Locate the cell with the specified text and output its [x, y] center coordinate. 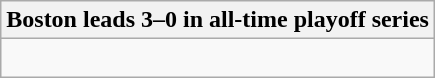
Boston leads 3–0 in all-time playoff series [218, 20]
